Detect which cell encompasses the target text, then output its (X, Y) center coordinate. 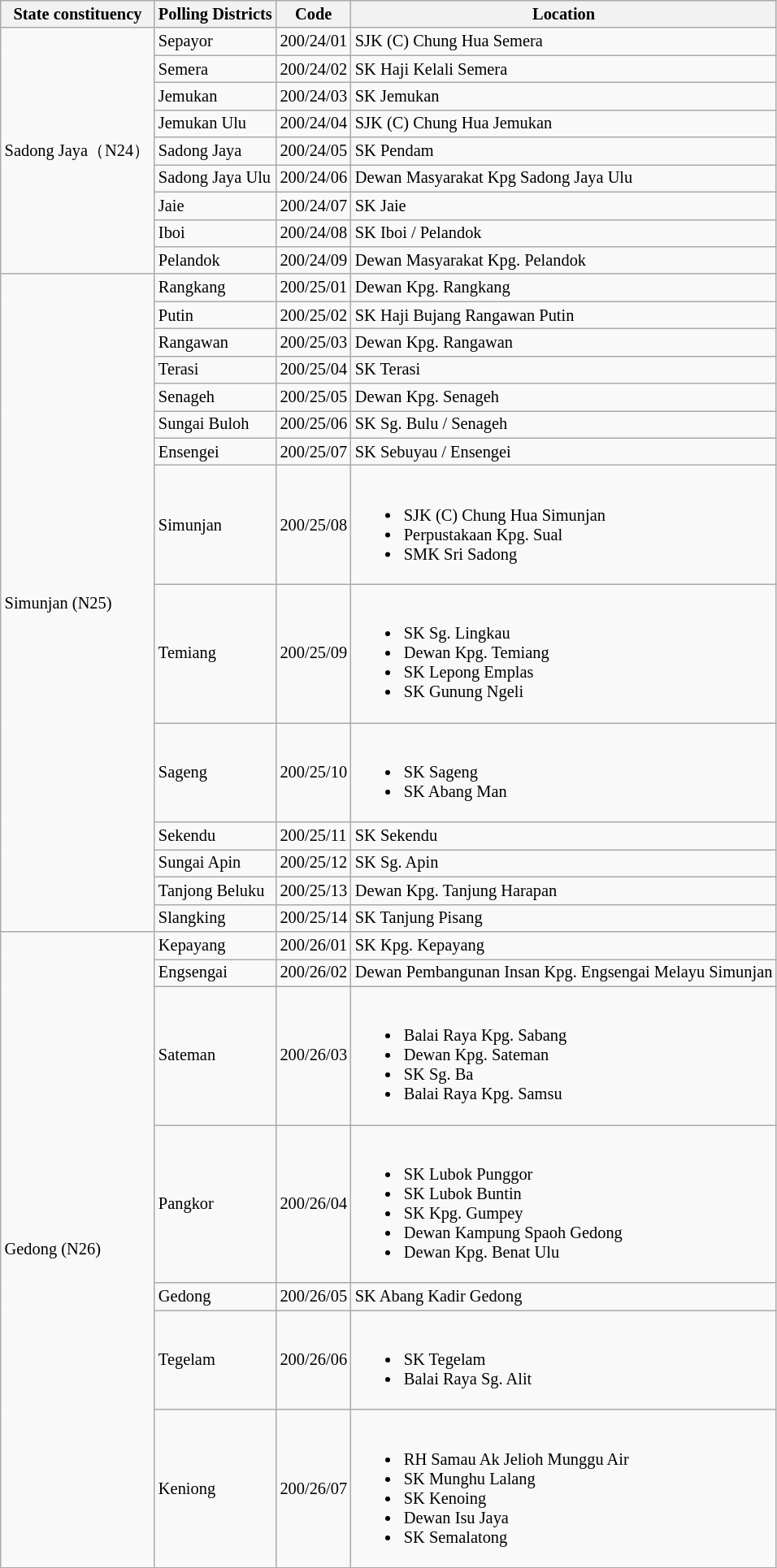
Kepayang (215, 945)
200/25/11 (314, 836)
200/26/01 (314, 945)
Iboi (215, 233)
Putin (215, 315)
SJK (C) Chung Hua SimunjanPerpustakaan Kpg. SualSMK Sri Sadong (564, 524)
SK Sg. LingkauDewan Kpg. TemiangSK Lepong EmplasSK Gunung Ngeli (564, 653)
Sekendu (215, 836)
RH Samau Ak Jelioh Munggu AirSK Munghu LalangSK KenoingDewan Isu JayaSK Semalatong (564, 1488)
Gedong (215, 1297)
Dewan Kpg. Senageh (564, 397)
200/26/02 (314, 972)
SK Sg. Apin (564, 863)
Sateman (215, 1055)
Senageh (215, 397)
Location (564, 14)
SK Jaie (564, 206)
Tegelam (215, 1359)
200/26/07 (314, 1488)
Sadong Jaya（N24） (78, 151)
200/25/05 (314, 397)
200/25/01 (314, 288)
Sungai Buloh (215, 424)
200/26/03 (314, 1055)
200/26/06 (314, 1359)
200/25/04 (314, 370)
Engsengai (215, 972)
200/25/07 (314, 452)
200/25/13 (314, 890)
200/25/02 (314, 315)
200/25/03 (314, 342)
SK Haji Bujang Rangawan Putin (564, 315)
Rangawan (215, 342)
SK Tanjung Pisang (564, 918)
200/25/12 (314, 863)
SK Kpg. Kepayang (564, 945)
SK Sekendu (564, 836)
Sadong Jaya (215, 151)
Jaie (215, 206)
200/25/08 (314, 524)
200/24/03 (314, 96)
Dewan Kpg. Tanjung Harapan (564, 890)
SJK (C) Chung Hua Jemukan (564, 123)
Keniong (215, 1488)
200/25/10 (314, 772)
200/24/02 (314, 69)
State constituency (78, 14)
SK Terasi (564, 370)
Jemukan (215, 96)
Sadong Jaya Ulu (215, 178)
Ensengei (215, 452)
200/24/01 (314, 41)
Dewan Masyarakat Kpg Sadong Jaya Ulu (564, 178)
SJK (C) Chung Hua Semera (564, 41)
Pelandok (215, 260)
SK Jemukan (564, 96)
200/26/05 (314, 1297)
SK Abang Kadir Gedong (564, 1297)
200/25/06 (314, 424)
Dewan Masyarakat Kpg. Pelandok (564, 260)
Polling Districts (215, 14)
200/24/08 (314, 233)
Gedong (N26) (78, 1250)
Dewan Kpg. Rangkang (564, 288)
Code (314, 14)
200/24/04 (314, 123)
Simunjan (215, 524)
Dewan Kpg. Rangawan (564, 342)
Sageng (215, 772)
200/25/14 (314, 918)
SK Lubok PunggorSK Lubok BuntinSK Kpg. GumpeyDewan Kampung Spaoh GedongDewan Kpg. Benat Ulu (564, 1203)
Semera (215, 69)
200/24/09 (314, 260)
200/25/09 (314, 653)
Pangkor (215, 1203)
Balai Raya Kpg. SabangDewan Kpg. SatemanSK Sg. BaBalai Raya Kpg. Samsu (564, 1055)
Slangking (215, 918)
Sungai Apin (215, 863)
SK Sg. Bulu / Senageh (564, 424)
SK SagengSK Abang Man (564, 772)
200/24/06 (314, 178)
SK Iboi / Pelandok (564, 233)
Temiang (215, 653)
Jemukan Ulu (215, 123)
SK Pendam (564, 151)
200/26/04 (314, 1203)
Terasi (215, 370)
SK Sebuyau / Ensengei (564, 452)
SK Haji Kelali Semera (564, 69)
Simunjan (N25) (78, 603)
Tanjong Beluku (215, 890)
Dewan Pembangunan Insan Kpg. Engsengai Melayu Simunjan (564, 972)
Sepayor (215, 41)
Rangkang (215, 288)
200/24/05 (314, 151)
200/24/07 (314, 206)
SK TegelamBalai Raya Sg. Alit (564, 1359)
